From the cell containing the given text, extract its center point as (x, y) coordinate. 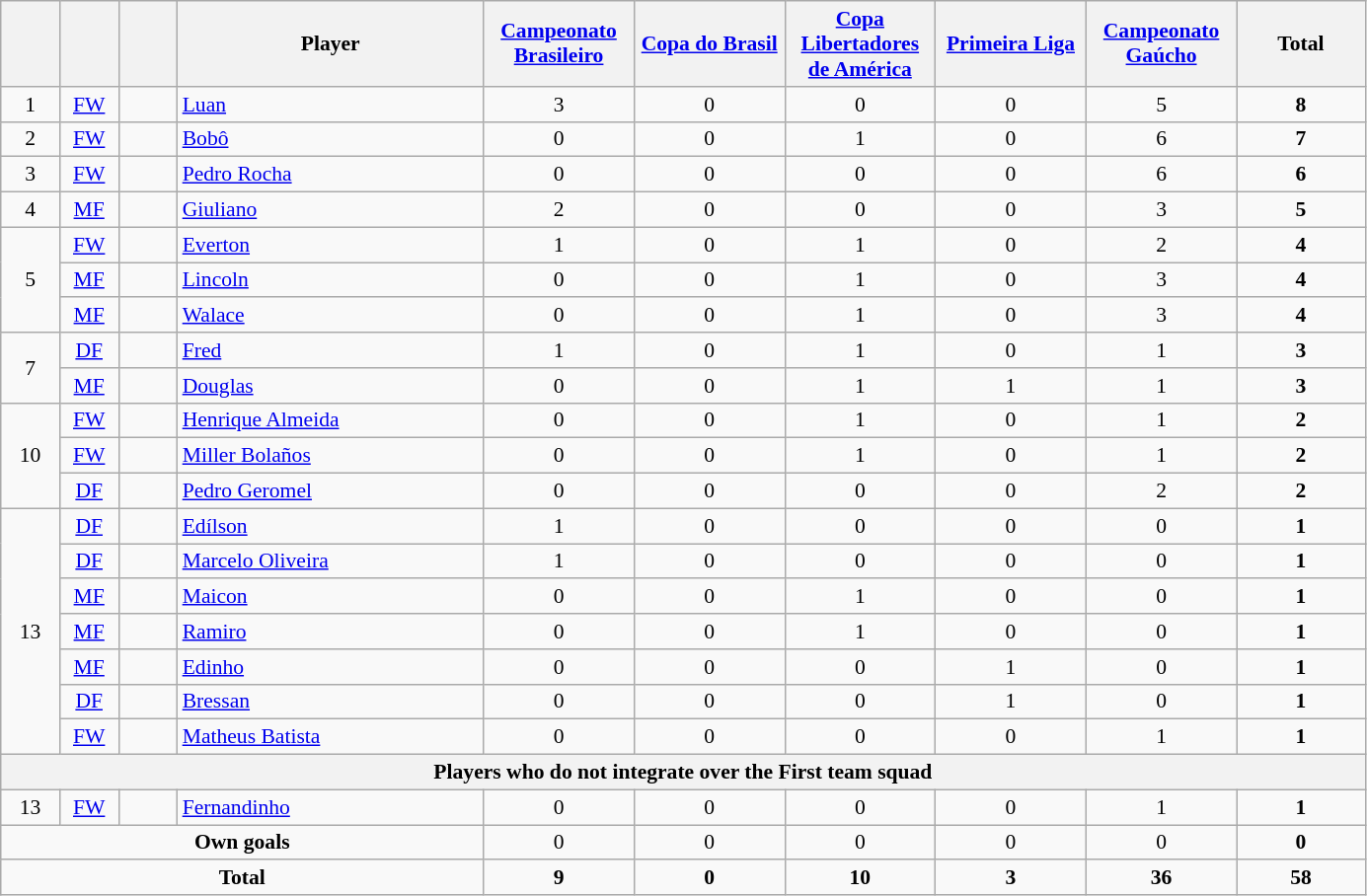
Luan (331, 105)
Copa do Brasil (709, 43)
9 (559, 878)
Player (331, 43)
Copa Libertadores de América (861, 43)
Fernandinho (331, 807)
8 (1301, 105)
Marcelo Oliveira (331, 561)
Campeonato Brasileiro (559, 43)
36 (1161, 878)
Everton (331, 245)
Walace (331, 316)
Giuliano (331, 210)
Henrique Almeida (331, 420)
Lincoln (331, 280)
Pedro Rocha (331, 175)
58 (1301, 878)
Matheus Batista (331, 737)
Primeira Liga (1011, 43)
Maicon (331, 597)
Players who do not integrate over the First team squad (683, 773)
Campeonato Gaúcho (1161, 43)
Fred (331, 350)
Own goals (243, 843)
Douglas (331, 386)
Bressan (331, 702)
Bobô (331, 139)
Edílson (331, 526)
Miller Bolaños (331, 456)
Edinho (331, 667)
Pedro Geromel (331, 491)
Ramiro (331, 632)
